Pinpoint the cell where the given text exists, returning its [x, y] midpoint coordinate. 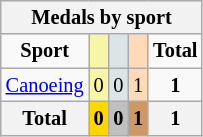
Sport [45, 51]
Medals by sport [102, 17]
Canoeing [45, 85]
